Find where the given text appears and provide that cell's center as (x, y) coordinate. 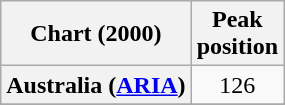
126 (237, 85)
Peakposition (237, 34)
Australia (ARIA) (96, 85)
Chart (2000) (96, 34)
